Capture the cell that displays the provided text and extract its (x, y) central coordinate. 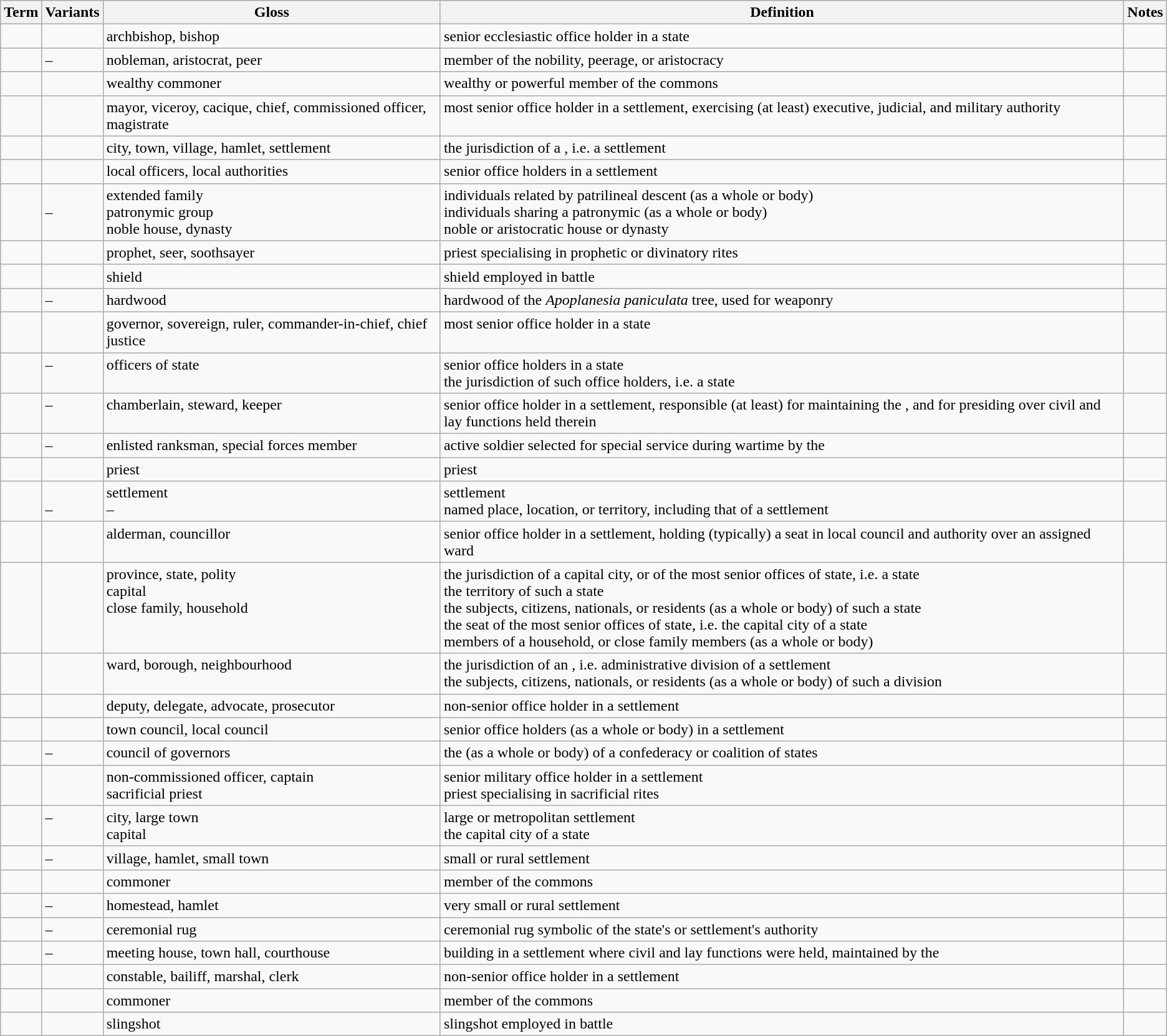
active soldier selected for special service during wartime by the (782, 446)
council of governors (272, 753)
deputy, delegate, advocate, prosecutor (272, 706)
hardwood (272, 300)
slingshot (272, 1024)
member of the nobility, peerage, or aristocracy (782, 60)
the jurisdiction of a , i.e. a settlement (782, 148)
non-commissioned officer, captain sacrificial priest (272, 785)
wealthy commoner (272, 84)
constable, bailiff, marshal, clerk (272, 977)
hardwood of the Apoplanesia paniculata tree, used for weaponry (782, 300)
chamberlain, steward, keeper (272, 414)
very small or rural settlement (782, 905)
ceremonial rug symbolic of the state's or settlement's authority (782, 929)
Gloss (272, 12)
officers of state (272, 373)
shield employed in battle (782, 276)
enlisted ranksman, special forces member (272, 446)
province, state, polity capital close family, household (272, 608)
city, town, village, hamlet, settlement (272, 148)
city, large town capital (272, 825)
Variants (72, 12)
settlement named place, location, or territory, including that of a settlement (782, 501)
small or rural settlement (782, 858)
prophet, seer, soothsayer (272, 252)
most senior office holder in a settlement, exercising (at least) executive, judicial, and military authority (782, 116)
local officers, local authorities (272, 171)
most senior office holder in a state (782, 332)
senior office holders in a settlement (782, 171)
alderman, councillor (272, 542)
archbishop, bishop (272, 36)
priest specialising in prophetic or divinatory rites (782, 252)
nobleman, aristocrat, peer (272, 60)
senior office holder in a settlement, holding (typically) a seat in local council and authority over an assigned ward (782, 542)
meeting house, town hall, courthouse (272, 953)
senior office holders (as a whole or body) in a settlement (782, 729)
Definition (782, 12)
governor, sovereign, ruler, commander-in-chief, chief justice (272, 332)
Term (21, 12)
wealthy or powerful member of the commons (782, 84)
town council, local council (272, 729)
senior office holder in a settlement, responsible (at least) for maintaining the , and for presiding over civil and lay functions held therein (782, 414)
large or metropolitan settlement the capital city of a state (782, 825)
building in a settlement where civil and lay functions were held, maintained by the (782, 953)
ward, borough, neighbourhood (272, 673)
Notes (1145, 12)
ceremonial rug (272, 929)
mayor, viceroy, cacique, chief, commissioned officer, magistrate (272, 116)
village, hamlet, small town (272, 858)
the (as a whole or body) of a confederacy or coalition of states (782, 753)
settlement – (272, 501)
shield (272, 276)
slingshot employed in battle (782, 1024)
homestead, hamlet (272, 905)
extended family patronymic group noble house, dynasty (272, 212)
senior military office holder in a settlement priest specialising in sacrificial rites (782, 785)
senior ecclesiastic office holder in a state (782, 36)
senior office holders in a state the jurisdiction of such office holders, i.e. a state (782, 373)
